Extract the [X, Y] coordinate from the center of the cell holding the provided text.  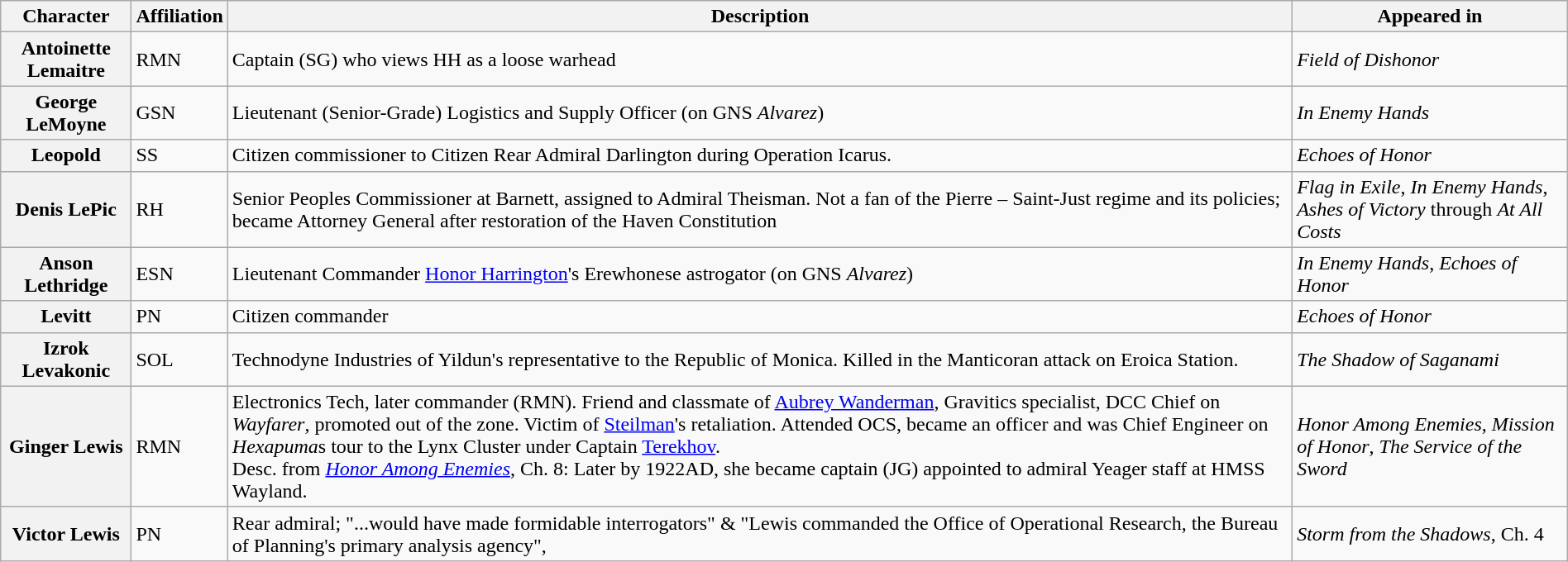
Field of Dishonor [1431, 60]
Flag in Exile, In Enemy Hands, Ashes of Victory through At All Costs [1431, 209]
Leopold [66, 155]
Character [66, 17]
Izrok Levakonic [66, 359]
Description [759, 17]
Levitt [66, 317]
Captain (SG) who views HH as a loose warhead [759, 60]
Victor Lewis [66, 534]
Storm from the Shadows, Ch. 4 [1431, 534]
GSN [179, 112]
In Enemy Hands, Echoes of Honor [1431, 274]
Lieutenant (Senior-Grade) Logistics and Supply Officer (on GNS Alvarez) [759, 112]
ESN [179, 274]
SS [179, 155]
Lieutenant Commander Honor Harrington's Erewhonese astrogator (on GNS Alvarez) [759, 274]
Citizen commander [759, 317]
Anson Lethridge [66, 274]
Affiliation [179, 17]
George LeMoyne [66, 112]
Technodyne Industries of Yildun's representative to the Republic of Monica. Killed in the Manticoran attack on Eroica Station. [759, 359]
Ginger Lewis [66, 446]
Honor Among Enemies, Mission of Honor, The Service of the Sword [1431, 446]
In Enemy Hands [1431, 112]
Antoinette Lemaitre [66, 60]
The Shadow of Saganami [1431, 359]
Denis LePic [66, 209]
Appeared in [1431, 17]
SOL [179, 359]
RH [179, 209]
Citizen commissioner to Citizen Rear Admiral Darlington during Operation Icarus. [759, 155]
